Extract the (x, y) coordinate from the center of the cell holding the provided text.  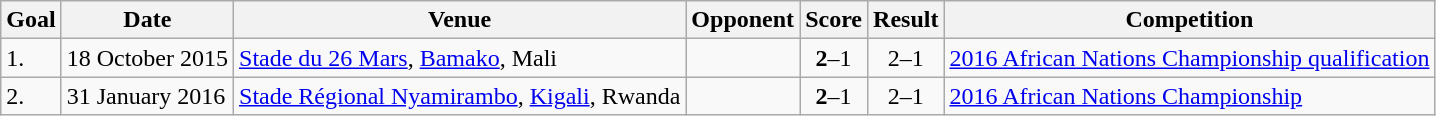
Score (834, 20)
Competition (1190, 20)
2. (31, 96)
Result (906, 20)
Date (147, 20)
31 January 2016 (147, 96)
Venue (460, 20)
Goal (31, 20)
18 October 2015 (147, 58)
1. (31, 58)
2016 African Nations Championship (1190, 96)
Stade du 26 Mars, Bamako, Mali (460, 58)
2016 African Nations Championship qualification (1190, 58)
Opponent (743, 20)
Stade Régional Nyamirambo, Kigali, Rwanda (460, 96)
